Extract the (X, Y) coordinate from the center of the cell holding the provided text.  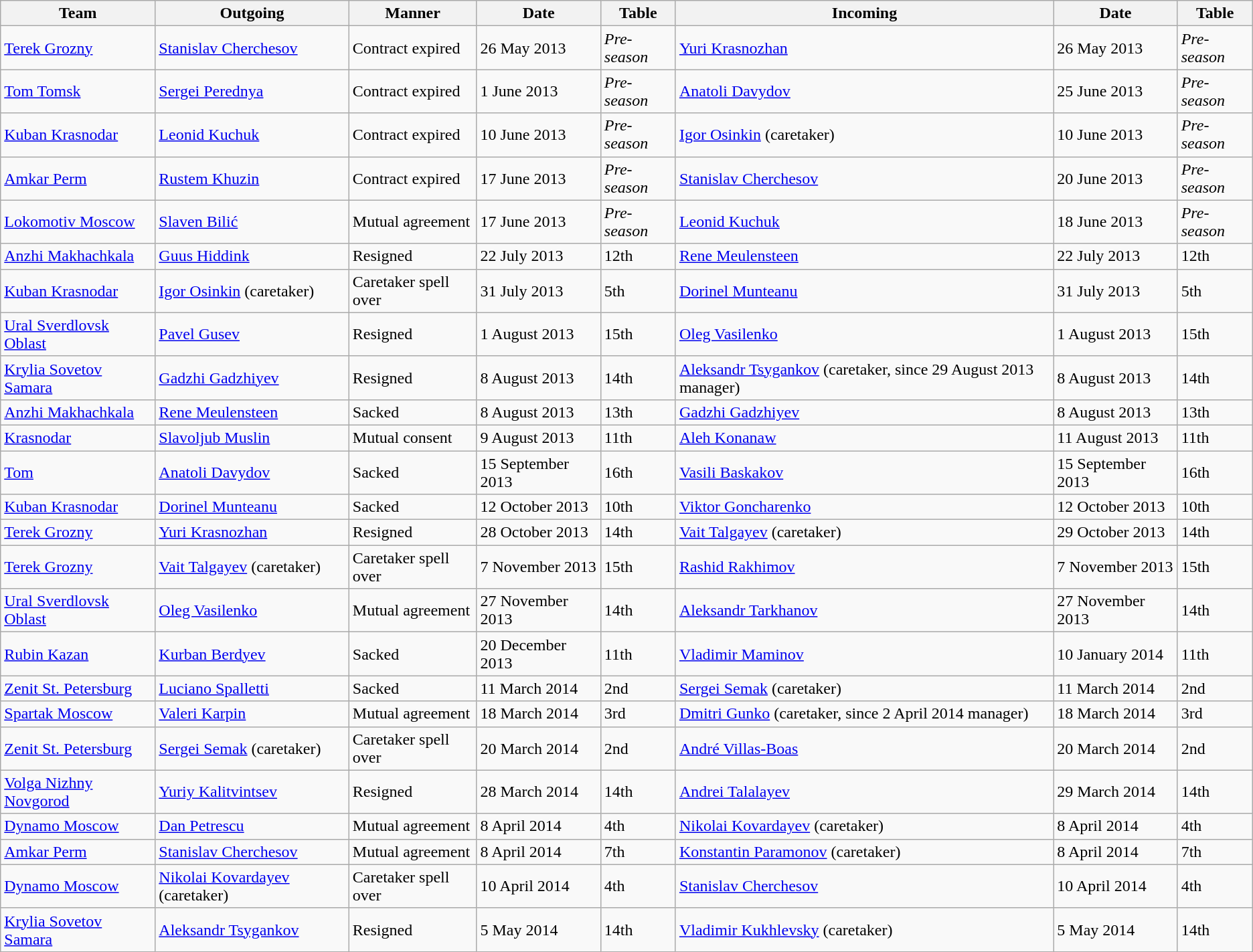
20 December 2013 (538, 654)
Team (78, 13)
29 October 2013 (1115, 533)
11 August 2013 (1115, 438)
Aleksandr Tsygankov (252, 930)
Konstantin Paramonov (caretaker) (864, 852)
Aleksandr Tarkhanov (864, 610)
André Villas-Boas (864, 748)
Rashid Rakhimov (864, 567)
29 March 2014 (1115, 792)
18 June 2013 (1115, 222)
25 June 2013 (1115, 91)
Guus Hiddink (252, 256)
Slavoljub Muslin (252, 438)
Rubin Kazan (78, 654)
Incoming (864, 13)
28 October 2013 (538, 533)
Dmitri Gunko (caretaker, since 2 April 2014 manager) (864, 714)
Dan Petrescu (252, 826)
Aleh Konanaw (864, 438)
Andrei Talalayev (864, 792)
9 August 2013 (538, 438)
Valeri Karpin (252, 714)
Luciano Spalletti (252, 688)
Rustem Khuzin (252, 178)
Vladimir Maminov (864, 654)
Vasili Baskakov (864, 472)
Slaven Bilić (252, 222)
Yuriy Kalitvintsev (252, 792)
Lokomotiv Moscow (78, 222)
10 January 2014 (1115, 654)
Aleksandr Tsygankov (caretaker, since 29 August 2013 manager) (864, 377)
Viktor Goncharenko (864, 507)
Kurban Berdyev (252, 654)
20 June 2013 (1115, 178)
1 June 2013 (538, 91)
Mutual consent (412, 438)
Spartak Moscow (78, 714)
Vladimir Kukhlevsky (caretaker) (864, 930)
Outgoing (252, 13)
Tom Tomsk (78, 91)
Sergei Perednya (252, 91)
Tom (78, 472)
Krasnodar (78, 438)
Pavel Gusev (252, 335)
Manner (412, 13)
Volga Nizhny Novgorod (78, 792)
28 March 2014 (538, 792)
